Provide the (x, y) coordinate of the cell's center where the given text is located.  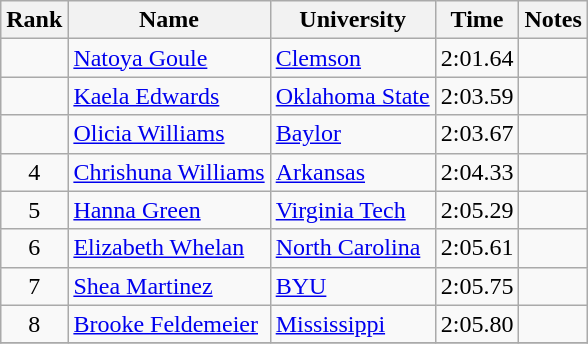
Kaela Edwards (169, 96)
Elizabeth Whelan (169, 248)
North Carolina (352, 248)
Natoya Goule (169, 58)
Baylor (352, 134)
8 (34, 324)
7 (34, 286)
Notes (553, 20)
4 (34, 172)
2:05.80 (477, 324)
2:03.59 (477, 96)
5 (34, 210)
Brooke Feldemeier (169, 324)
Virginia Tech (352, 210)
Chrishuna Williams (169, 172)
Shea Martinez (169, 286)
2:05.61 (477, 248)
Mississippi (352, 324)
Hanna Green (169, 210)
2:05.29 (477, 210)
2:04.33 (477, 172)
2:03.67 (477, 134)
Rank (34, 20)
Time (477, 20)
BYU (352, 286)
Olicia Williams (169, 134)
University (352, 20)
2:01.64 (477, 58)
Arkansas (352, 172)
Clemson (352, 58)
Oklahoma State (352, 96)
2:05.75 (477, 286)
6 (34, 248)
Name (169, 20)
